From the cell containing the given text, extract its center point as (X, Y) coordinate. 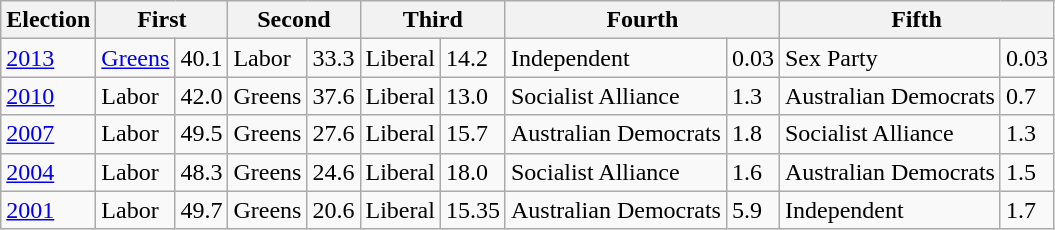
2013 (48, 58)
14.2 (472, 58)
Third (432, 20)
1.8 (752, 134)
49.7 (202, 210)
15.7 (472, 134)
24.6 (334, 172)
Fourth (642, 20)
2001 (48, 210)
48.3 (202, 172)
27.6 (334, 134)
Sex Party (890, 58)
18.0 (472, 172)
1.5 (1026, 172)
5.9 (752, 210)
49.5 (202, 134)
1.7 (1026, 210)
0.7 (1026, 96)
37.6 (334, 96)
2007 (48, 134)
1.6 (752, 172)
First (162, 20)
33.3 (334, 58)
42.0 (202, 96)
2004 (48, 172)
40.1 (202, 58)
15.35 (472, 210)
Second (294, 20)
13.0 (472, 96)
2010 (48, 96)
Fifth (916, 20)
20.6 (334, 210)
Election (48, 20)
